Locate the cell with the specified text and output its (x, y) center coordinate. 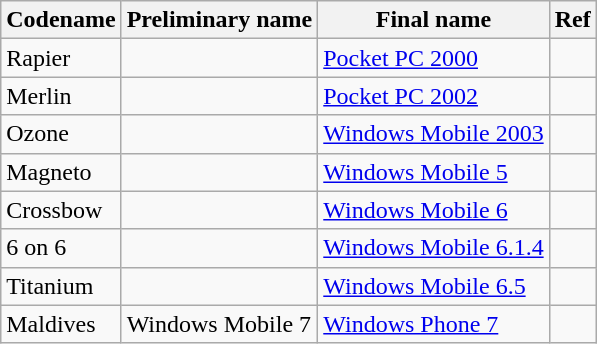
Codename (61, 20)
Windows Mobile 5 (434, 172)
Ref (572, 20)
Magneto (61, 172)
Rapier (61, 58)
Pocket PC 2002 (434, 96)
Windows Mobile 2003 (434, 134)
Final name (434, 20)
Windows Mobile 7 (220, 324)
Maldives (61, 324)
Titanium (61, 286)
Windows Mobile 6.5 (434, 286)
Merlin (61, 96)
Windows Phone 7 (434, 324)
Pocket PC 2000 (434, 58)
Windows Mobile 6.1.4 (434, 248)
6 on 6 (61, 248)
Ozone (61, 134)
Windows Mobile 6 (434, 210)
Crossbow (61, 210)
Preliminary name (220, 20)
